Provide the [X, Y] coordinate of the cell's center where the given text is located.  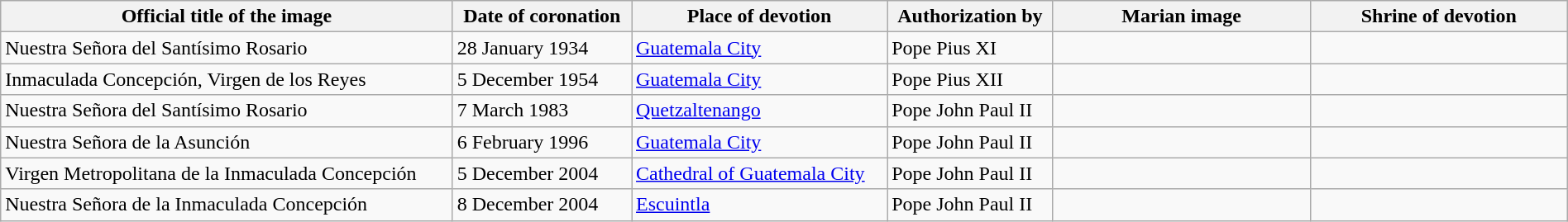
6 February 1996 [542, 142]
28 January 1934 [542, 48]
Cathedral of Guatemala City [759, 173]
Nuestra Señora de la Asunción [227, 142]
Date of coronation [542, 17]
Marian image [1181, 17]
8 December 2004 [542, 205]
5 December 1954 [542, 79]
Place of devotion [759, 17]
5 December 2004 [542, 173]
Pope Pius XI [970, 48]
7 March 1983 [542, 111]
Nuestra Señora de la Inmaculada Concepción [227, 205]
Quetzaltenango [759, 111]
Shrine of devotion [1439, 17]
Pope Pius XII [970, 79]
Escuintla [759, 205]
Official title of the image [227, 17]
Inmaculada Concepción, Virgen de los Reyes [227, 79]
Virgen Metropolitana de la Inmaculada Concepción [227, 173]
Authorization by [970, 17]
